Pinpoint the cell where the given text exists, returning its (X, Y) midpoint coordinate. 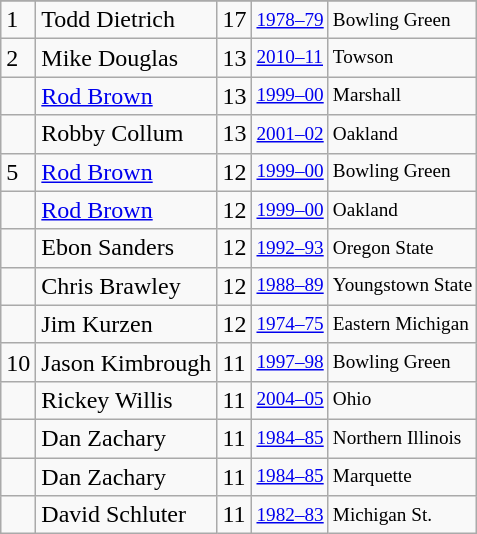
Marshall (402, 96)
Oregon State (402, 248)
1 (18, 20)
2 (18, 58)
5 (18, 172)
David Schluter (126, 515)
Chris Brawley (126, 286)
17 (234, 20)
Eastern Michigan (402, 324)
1982–83 (290, 515)
1997–98 (290, 362)
Robby Collum (126, 134)
Marquette (402, 477)
Jim Kurzen (126, 324)
10 (18, 362)
Mike Douglas (126, 58)
2010–11 (290, 58)
2001–02 (290, 134)
Northern Illinois (402, 438)
Towson (402, 58)
1992–93 (290, 248)
1988–89 (290, 286)
2004–05 (290, 400)
1978–79 (290, 20)
Todd Dietrich (126, 20)
Rickey Willis (126, 400)
Ebon Sanders (126, 248)
Ohio (402, 400)
1974–75 (290, 324)
Michigan St. (402, 515)
Youngstown State (402, 286)
Jason Kimbrough (126, 362)
